Scan for the cell matching the given text and deliver its [X, Y] coordinate at center. 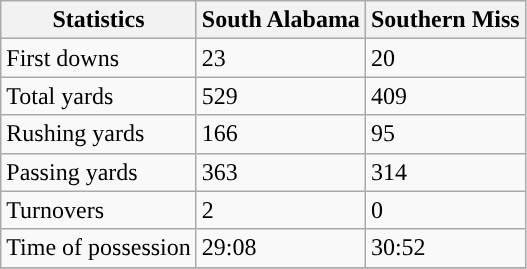
Time of possession [99, 248]
95 [445, 134]
First downs [99, 58]
23 [280, 58]
314 [445, 172]
29:08 [280, 248]
Southern Miss [445, 20]
Statistics [99, 20]
Rushing yards [99, 134]
0 [445, 210]
30:52 [445, 248]
Turnovers [99, 210]
529 [280, 96]
Total yards [99, 96]
South Alabama [280, 20]
409 [445, 96]
2 [280, 210]
20 [445, 58]
166 [280, 134]
Passing yards [99, 172]
363 [280, 172]
